Identify which cell holds the provided text, then report its [X, Y] central coordinate. 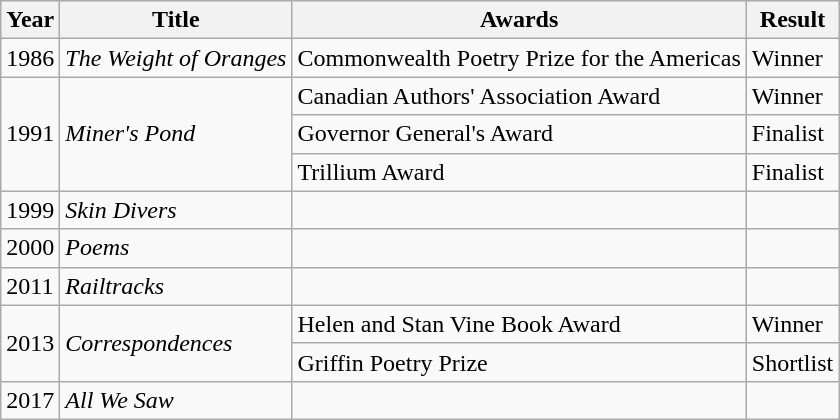
Awards [519, 20]
Commonwealth Poetry Prize for the Americas [519, 58]
1999 [30, 210]
Correspondences [176, 343]
Canadian Authors' Association Award [519, 96]
1991 [30, 134]
Trillium Award [519, 172]
All We Saw [176, 400]
The Weight of Oranges [176, 58]
Year [30, 20]
1986 [30, 58]
Helen and Stan Vine Book Award [519, 324]
Shortlist [792, 362]
2017 [30, 400]
2013 [30, 343]
Miner's Pond [176, 134]
2000 [30, 248]
Poems [176, 248]
Skin Divers [176, 210]
Railtracks [176, 286]
2011 [30, 286]
Result [792, 20]
Griffin Poetry Prize [519, 362]
Governor General's Award [519, 134]
Title [176, 20]
